Return (X, Y) of the center of cell containing provided text 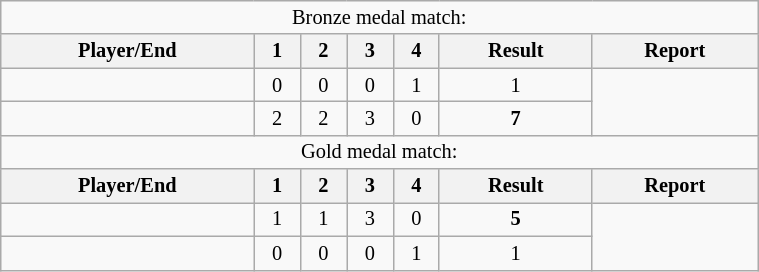
Bronze medal match: (380, 17)
7 (515, 118)
Gold medal match: (380, 152)
5 (515, 219)
